From the cell containing the given text, extract its center point as (x, y) coordinate. 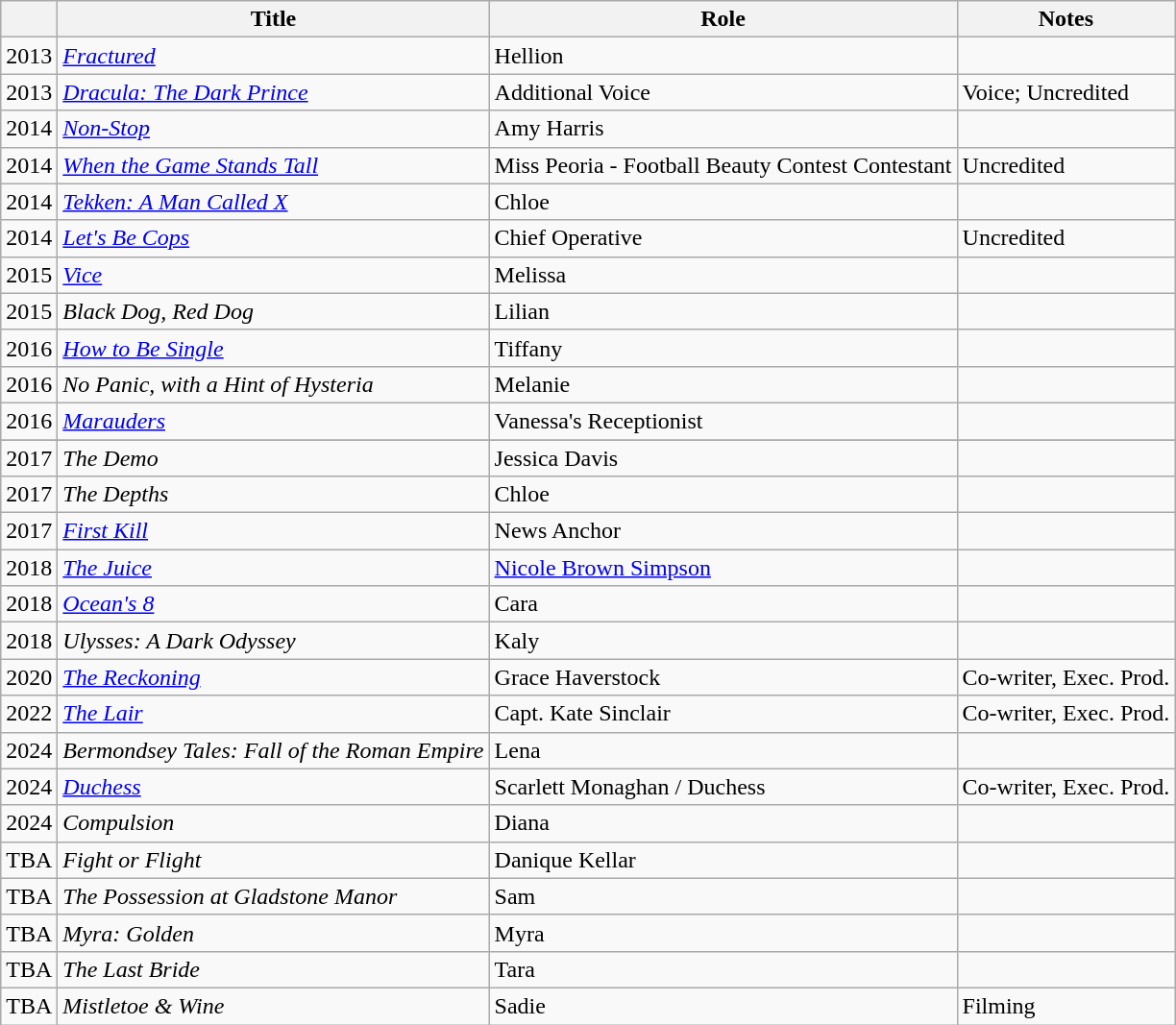
The Lair (273, 714)
Sam (723, 896)
The Demo (273, 458)
Ocean's 8 (273, 604)
First Kill (273, 531)
Amy Harris (723, 129)
Lilian (723, 311)
Nicole Brown Simpson (723, 568)
Tekken: A Man Called X (273, 202)
Non-Stop (273, 129)
Additional Voice (723, 92)
Notes (1066, 19)
Dracula: The Dark Prince (273, 92)
Mistletoe & Wine (273, 1006)
Capt. Kate Sinclair (723, 714)
Duchess (273, 787)
The Juice (273, 568)
The Last Bride (273, 969)
Black Dog, Red Dog (273, 311)
Ulysses: A Dark Odyssey (273, 641)
Compulsion (273, 823)
Vice (273, 275)
Diana (723, 823)
The Depths (273, 495)
How to Be Single (273, 348)
News Anchor (723, 531)
Miss Peoria - Football Beauty Contest Contestant (723, 165)
The Reckoning (273, 677)
Myra: Golden (273, 933)
Tara (723, 969)
Title (273, 19)
Myra (723, 933)
2022 (29, 714)
No Panic, with a Hint of Hysteria (273, 384)
Danique Kellar (723, 860)
Melissa (723, 275)
Lena (723, 750)
Cara (723, 604)
Voice; Uncredited (1066, 92)
Bermondsey Tales: Fall of the Roman Empire (273, 750)
Let's Be Cops (273, 238)
Role (723, 19)
When the Game Stands Tall (273, 165)
Hellion (723, 56)
Vanessa's Receptionist (723, 421)
Filming (1066, 1006)
Grace Haverstock (723, 677)
Marauders (273, 421)
Sadie (723, 1006)
Chief Operative (723, 238)
Melanie (723, 384)
Jessica Davis (723, 458)
Fight or Flight (273, 860)
Kaly (723, 641)
Fractured (273, 56)
Scarlett Monaghan / Duchess (723, 787)
2020 (29, 677)
The Possession at Gladstone Manor (273, 896)
Tiffany (723, 348)
